Return the (X, Y) coordinate for the center point of the cell that contains the specified text.  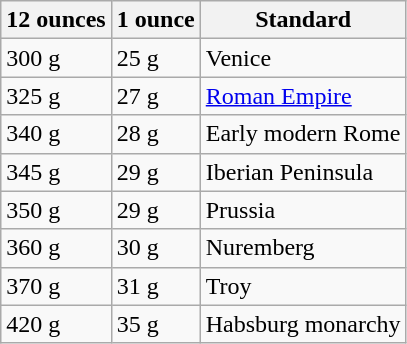
1 ounce (156, 20)
Early modern Rome (303, 134)
360 g (56, 248)
340 g (56, 134)
Troy (303, 286)
25 g (156, 58)
Iberian Peninsula (303, 172)
Habsburg monarchy (303, 324)
28 g (156, 134)
350 g (56, 210)
Nuremberg (303, 248)
27 g (156, 96)
Prussia (303, 210)
12 ounces (56, 20)
30 g (156, 248)
300 g (56, 58)
35 g (156, 324)
370 g (56, 286)
Standard (303, 20)
325 g (56, 96)
31 g (156, 286)
345 g (56, 172)
Roman Empire (303, 96)
Venice (303, 58)
420 g (56, 324)
